Pinpoint the cell where the given text exists, returning its (X, Y) midpoint coordinate. 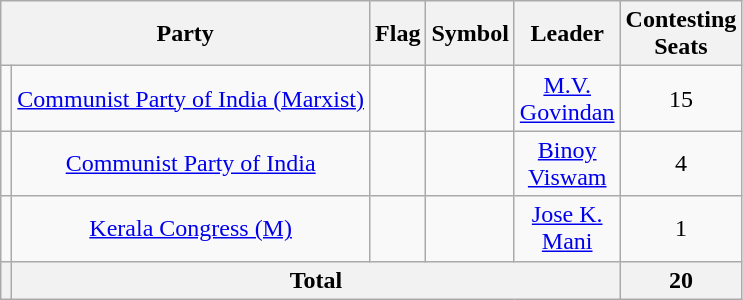
15 (681, 98)
Binoy Viswam (567, 164)
Communist Party of India (191, 164)
Jose K. Mani (567, 228)
Kerala Congress (M) (191, 228)
Flag (398, 34)
Contesting Seats (681, 34)
20 (681, 280)
Symbol (470, 34)
1 (681, 228)
Total (316, 280)
4 (681, 164)
Party (186, 34)
Leader (567, 34)
Communist Party of India (Marxist) (191, 98)
M.V. Govindan (567, 98)
